Capture the cell that displays the provided text and extract its [X, Y] central coordinate. 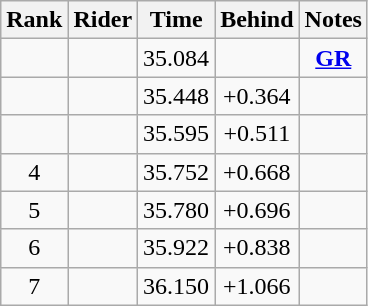
Time [176, 20]
7 [34, 286]
4 [34, 172]
5 [34, 210]
35.922 [176, 248]
35.084 [176, 58]
+0.668 [257, 172]
6 [34, 248]
+0.511 [257, 134]
35.752 [176, 172]
Notes [333, 20]
+0.364 [257, 96]
Rider [103, 20]
Rank [34, 20]
35.448 [176, 96]
+0.696 [257, 210]
36.150 [176, 286]
35.780 [176, 210]
35.595 [176, 134]
+0.838 [257, 248]
+1.066 [257, 286]
Behind [257, 20]
GR [333, 58]
